Return [x, y] of the center of cell containing provided text 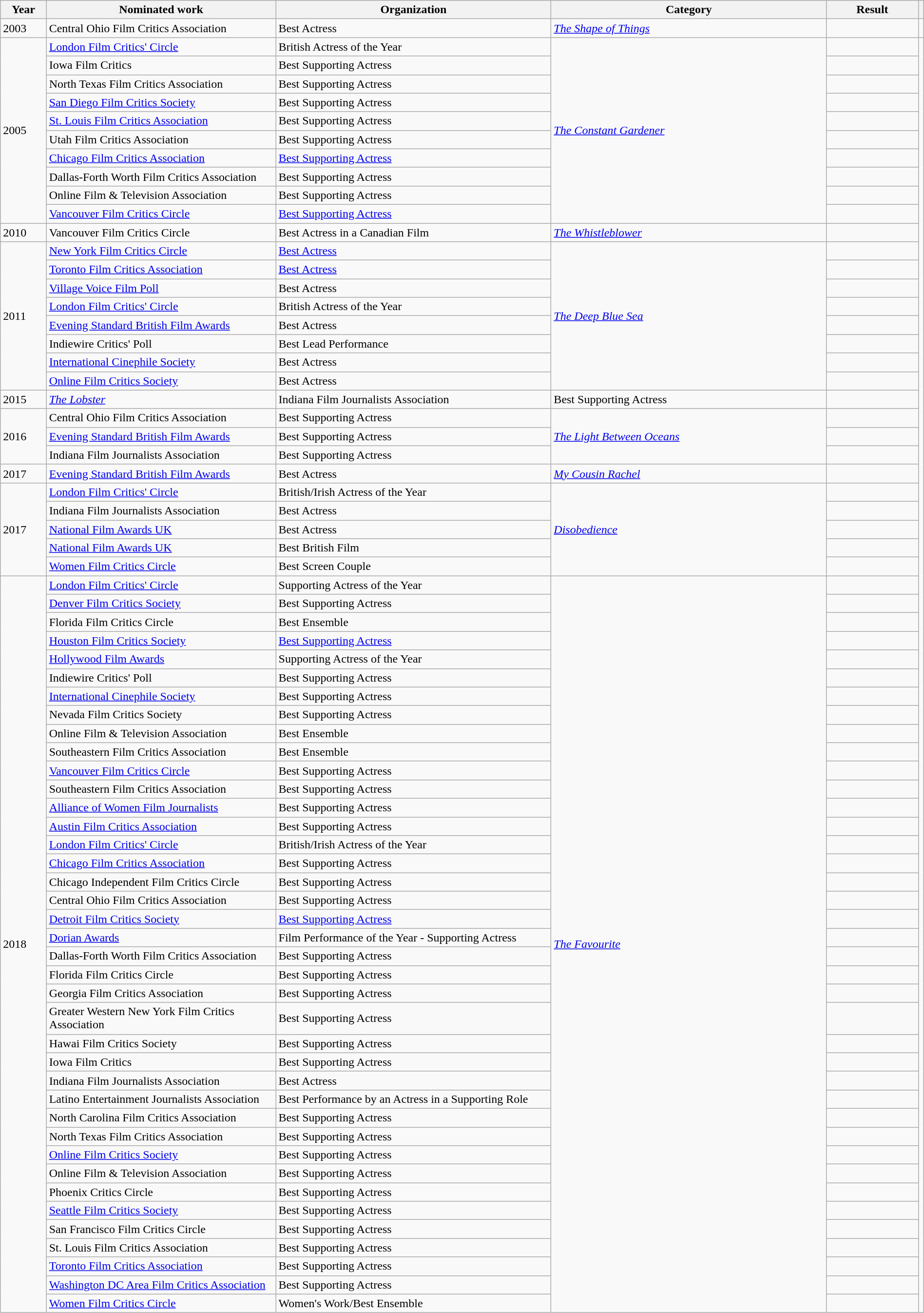
Best Performance by an Actress in a Supporting Role [413, 1099]
Georgia Film Critics Association [161, 993]
The Shape of Things [689, 28]
Organization [413, 10]
Best Actress in a Canadian Film [413, 233]
Disobedience [689, 529]
Nevada Film Critics Society [161, 715]
The Light Between Oceans [689, 436]
Hawai Film Critics Society [161, 1043]
The Constant Gardener [689, 131]
Year [23, 10]
Nominated work [161, 10]
New York Film Critics Circle [161, 251]
Greater Western New York Film Critics Association [161, 1018]
The Lobster [161, 399]
Utah Film Critics Association [161, 139]
Result [872, 10]
Best British Film [413, 548]
Alliance of Women Film Journalists [161, 807]
2005 [23, 131]
Women's Work/Best Ensemble [413, 1303]
Denver Film Critics Society [161, 604]
My Cousin Rachel [689, 473]
The Whistleblower [689, 233]
2003 [23, 28]
2018 [23, 944]
Hollywood Film Awards [161, 659]
Chicago Independent Film Critics Circle [161, 882]
Dorian Awards [161, 938]
The Deep Blue Sea [689, 316]
2016 [23, 436]
Detroit Film Critics Society [161, 919]
Best Screen Couple [413, 567]
Village Voice Film Poll [161, 288]
Phoenix Critics Circle [161, 1192]
Category [689, 10]
2010 [23, 233]
Seattle Film Critics Society [161, 1211]
Washington DC Area Film Critics Association [161, 1285]
San Francisco Film Critics Circle [161, 1229]
2011 [23, 316]
The Favourite [689, 944]
Austin Film Critics Association [161, 826]
Latino Entertainment Journalists Association [161, 1099]
San Diego Film Critics Society [161, 102]
North Carolina Film Critics Association [161, 1117]
2015 [23, 399]
Houston Film Critics Society [161, 641]
Film Performance of the Year - Supporting Actress [413, 938]
Best Lead Performance [413, 344]
